Return [x, y] of the center of cell containing provided text 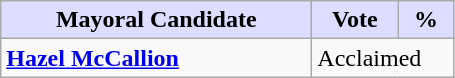
Vote [355, 20]
Acclaimed [383, 58]
Hazel McCallion [156, 58]
Mayoral Candidate [156, 20]
% [426, 20]
